Provide the (x, y) coordinate of the cell's center where the given text is located.  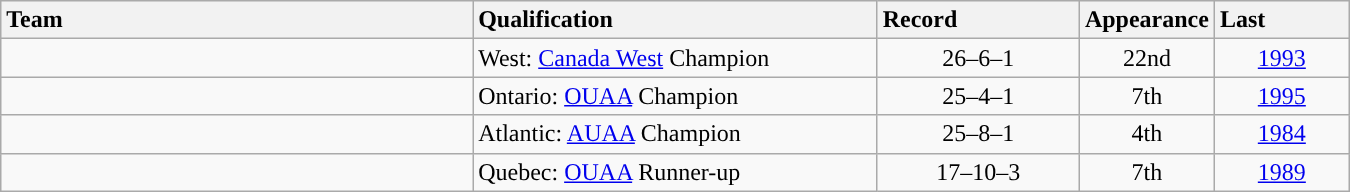
25–4–1 (978, 96)
1993 (1282, 58)
Appearance (1146, 20)
1984 (1282, 134)
26–6–1 (978, 58)
25–8–1 (978, 134)
Team (237, 20)
Ontario: OUAA Champion (675, 96)
1995 (1282, 96)
4th (1146, 134)
1989 (1282, 172)
17–10–3 (978, 172)
Atlantic: AUAA Champion (675, 134)
Last (1282, 20)
Quebec: OUAA Runner-up (675, 172)
Record (978, 20)
22nd (1146, 58)
West: Canada West Champion (675, 58)
Qualification (675, 20)
